Detect which cell encompasses the target text, then output its (x, y) center coordinate. 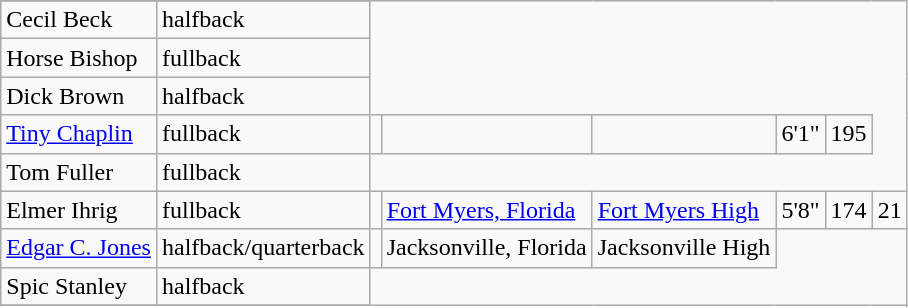
halfback/quarterback (263, 248)
Tom Fuller (79, 172)
Elmer Ihrig (79, 210)
21 (890, 210)
5'8" (800, 210)
Jacksonville, Florida (486, 248)
Jacksonville High (684, 248)
195 (848, 134)
Dick Brown (79, 96)
Cecil Beck (79, 20)
Spic Stanley (79, 286)
Fort Myers High (684, 210)
Fort Myers, Florida (486, 210)
Edgar C. Jones (79, 248)
174 (848, 210)
Horse Bishop (79, 58)
Tiny Chaplin (79, 134)
6'1" (800, 134)
